From the cell containing the given text, extract its center point as [X, Y] coordinate. 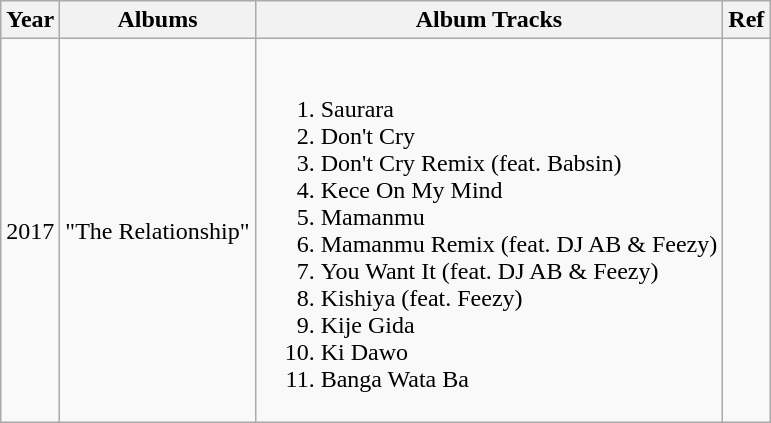
"The Relationship" [158, 230]
Ref [746, 20]
2017 [30, 230]
Year [30, 20]
Albums [158, 20]
Album Tracks [489, 20]
